Return the (x, y) coordinate for the center point of the cell that contains the specified text.  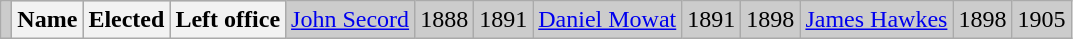
John Secord (350, 20)
1888 (444, 20)
Elected (126, 20)
1905 (1042, 20)
James Hawkes (876, 20)
Daniel Mowat (608, 20)
Left office (228, 20)
Name (48, 20)
